Provide the [x, y] coordinate of the cell's center where the given text is located.  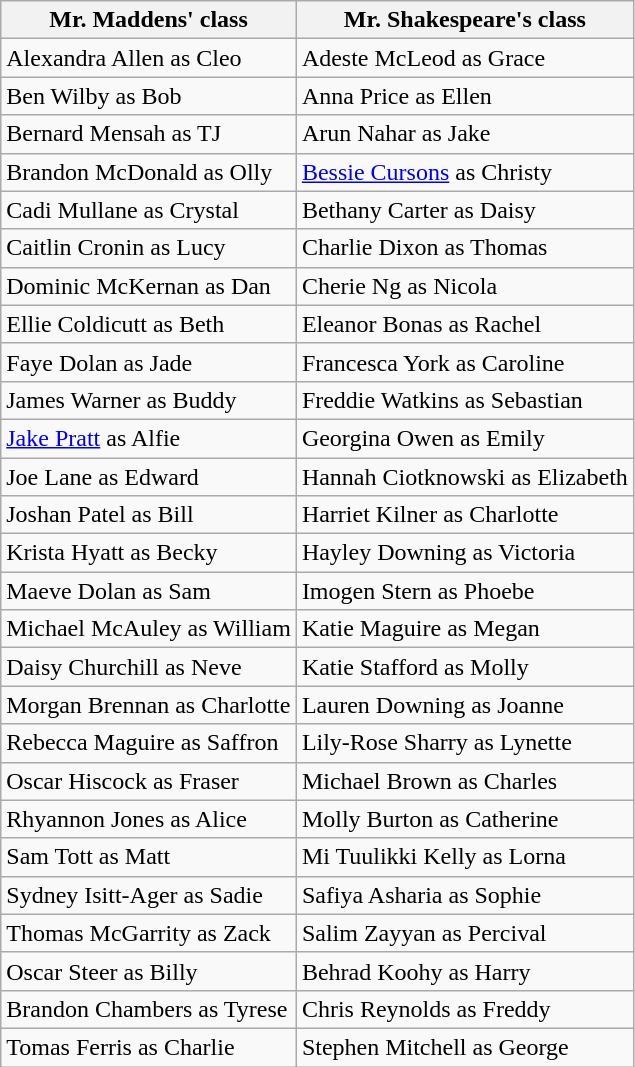
Freddie Watkins as Sebastian [464, 400]
Morgan Brennan as Charlotte [149, 705]
Adeste McLeod as Grace [464, 58]
Joe Lane as Edward [149, 477]
Bessie Cursons as Christy [464, 172]
Thomas McGarrity as Zack [149, 933]
Behrad Koohy as Harry [464, 971]
Caitlin Cronin as Lucy [149, 248]
Sydney Isitt-Ager as Sadie [149, 895]
Katie Stafford as Molly [464, 667]
Molly Burton as Catherine [464, 819]
Hayley Downing as Victoria [464, 553]
Charlie Dixon as Thomas [464, 248]
Tomas Ferris as Charlie [149, 1047]
Lily-Rose Sharry as Lynette [464, 743]
Rhyannon Jones as Alice [149, 819]
Michael McAuley as William [149, 629]
Maeve Dolan as Sam [149, 591]
Arun Nahar as Jake [464, 134]
Oscar Steer as Billy [149, 971]
James Warner as Buddy [149, 400]
Salim Zayyan as Percival [464, 933]
Cadi Mullane as Crystal [149, 210]
Katie Maguire as Megan [464, 629]
Francesca York as Caroline [464, 362]
Faye Dolan as Jade [149, 362]
Michael Brown as Charles [464, 781]
Joshan Patel as Bill [149, 515]
Ben Wilby as Bob [149, 96]
Hannah Ciotknowski as Elizabeth [464, 477]
Sam Tott as Matt [149, 857]
Mr. Shakespeare's class [464, 20]
Brandon Chambers as Tyrese [149, 1009]
Bethany Carter as Daisy [464, 210]
Georgina Owen as Emily [464, 438]
Ellie Coldicutt as Beth [149, 324]
Lauren Downing as Joanne [464, 705]
Chris Reynolds as Freddy [464, 1009]
Safiya Asharia as Sophie [464, 895]
Eleanor Bonas as Rachel [464, 324]
Mi Tuulikki Kelly as Lorna [464, 857]
Anna Price as Ellen [464, 96]
Imogen Stern as Phoebe [464, 591]
Mr. Maddens' class [149, 20]
Rebecca Maguire as Saffron [149, 743]
Daisy Churchill as Neve [149, 667]
Oscar Hiscock as Fraser [149, 781]
Alexandra Allen as Cleo [149, 58]
Krista Hyatt as Becky [149, 553]
Stephen Mitchell as George [464, 1047]
Jake Pratt as Alfie [149, 438]
Bernard Mensah as TJ [149, 134]
Dominic McKernan as Dan [149, 286]
Harriet Kilner as Charlotte [464, 515]
Brandon McDonald as Olly [149, 172]
Cherie Ng as Nicola [464, 286]
